Identify which cell holds the provided text, then report its [X, Y] central coordinate. 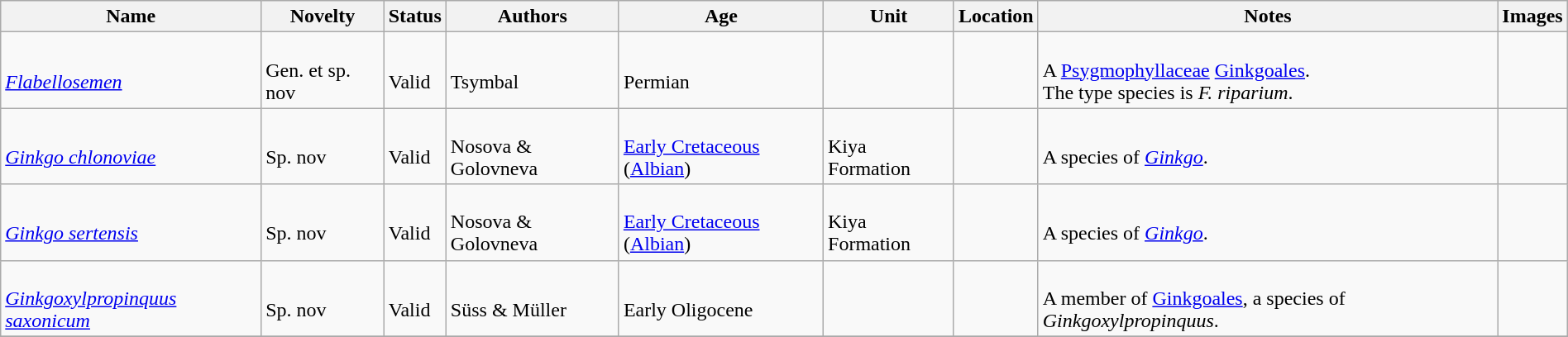
Age [721, 17]
Early Oligocene [721, 298]
Ginkgo chlonoviae [131, 146]
A Psygmophyllaceae Ginkgoales. The type species is F. riparium. [1268, 70]
Location [996, 17]
Unit [889, 17]
Notes [1268, 17]
Tsymbal [533, 70]
Flabellosemen [131, 70]
Status [415, 17]
Authors [533, 17]
Name [131, 17]
Images [1532, 17]
Ginkgo sertensis [131, 222]
A member of Ginkgoales, a species of Ginkgoxylpropinquus. [1268, 298]
Permian [721, 70]
Gen. et sp. nov [323, 70]
Ginkgoxylpropinquus saxonicum [131, 298]
Novelty [323, 17]
Süss & Müller [533, 298]
